Extract the [x, y] coordinate from the center of the cell holding the provided text.  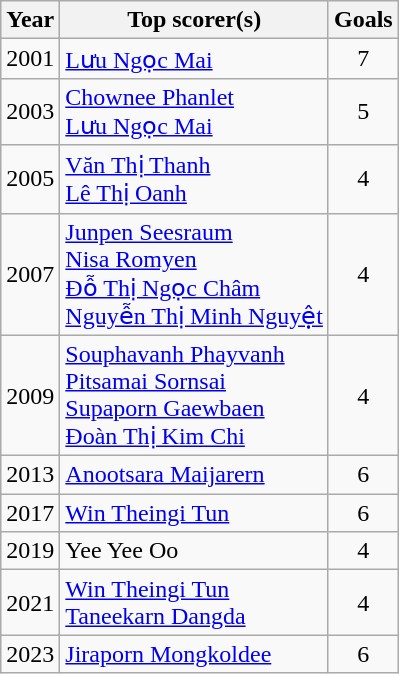
2017 [30, 513]
Goals [363, 20]
Jiraporn Mongkoldee [194, 654]
Văn Thị Thanh Lê Thị Oanh [194, 179]
Year [30, 20]
Top scorer(s) [194, 20]
Souphavanh Phayvanh Pitsamai Sornsai Supaporn Gaewbaen Đoàn Thị Kim Chi [194, 396]
Lưu Ngọc Mai [194, 59]
Win Theingi Tun [194, 513]
2003 [30, 112]
Yee Yee Oo [194, 551]
2019 [30, 551]
2007 [30, 274]
2005 [30, 179]
2009 [30, 396]
2023 [30, 654]
Junpen Seesraum Nisa Romyen Đỗ Thị Ngọc Châm Nguyễn Thị Minh Nguyệt [194, 274]
Anootsara Maijarern [194, 475]
2013 [30, 475]
Chownee Phanlet Lưu Ngọc Mai [194, 112]
5 [363, 112]
7 [363, 59]
2021 [30, 602]
Win Theingi Tun Taneekarn Dangda [194, 602]
2001 [30, 59]
